Provide the [X, Y] coordinate of the cell's center where the given text is located.  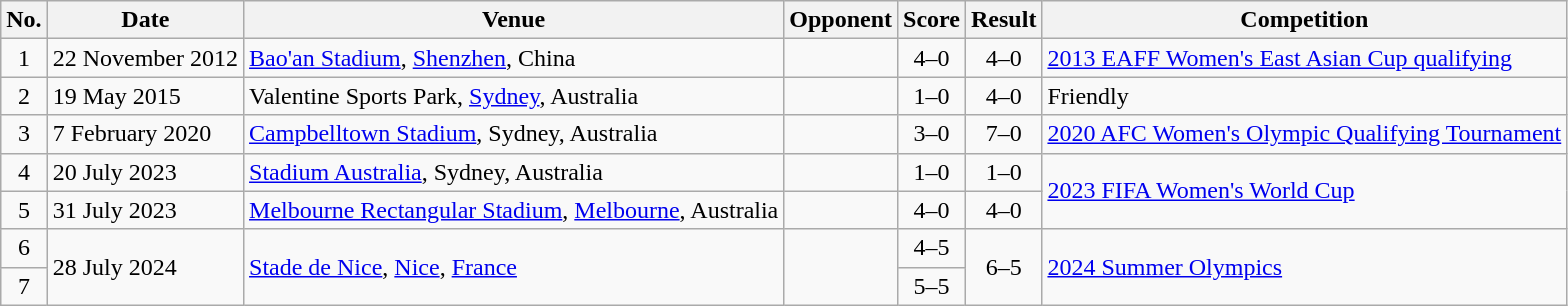
2013 EAFF Women's East Asian Cup qualifying [1304, 58]
31 July 2023 [145, 210]
7 [24, 286]
2 [24, 96]
22 November 2012 [145, 58]
5–5 [932, 286]
Friendly [1304, 96]
Score [932, 20]
Result [1004, 20]
7–0 [1004, 134]
7 February 2020 [145, 134]
3 [24, 134]
3–0 [932, 134]
Valentine Sports Park, Sydney, Australia [514, 96]
Opponent [841, 20]
Stade de Nice, Nice, France [514, 267]
Date [145, 20]
19 May 2015 [145, 96]
Bao'an Stadium, Shenzhen, China [514, 58]
6 [24, 248]
20 July 2023 [145, 172]
5 [24, 210]
No. [24, 20]
2024 Summer Olympics [1304, 267]
Competition [1304, 20]
1 [24, 58]
6–5 [1004, 267]
Venue [514, 20]
2023 FIFA Women's World Cup [1304, 191]
2020 AFC Women's Olympic Qualifying Tournament [1304, 134]
Campbelltown Stadium, Sydney, Australia [514, 134]
Melbourne Rectangular Stadium, Melbourne, Australia [514, 210]
28 July 2024 [145, 267]
Stadium Australia, Sydney, Australia [514, 172]
4 [24, 172]
4–5 [932, 248]
